Extract the [x, y] coordinate from the center of the cell holding the provided text.  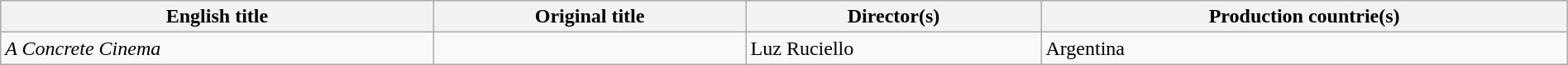
Director(s) [893, 17]
Luz Ruciello [893, 48]
A Concrete Cinema [217, 48]
Original title [590, 17]
Production countrie(s) [1304, 17]
Argentina [1304, 48]
English title [217, 17]
